For the text-containing cell, return its midpoint in [X, Y] coordinate format. 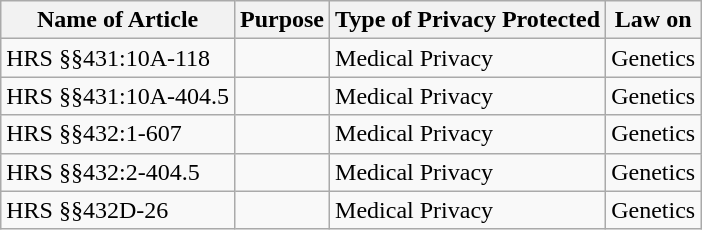
Name of Article [118, 20]
HRS §§432:1-607 [118, 134]
Law on [654, 20]
Type of Privacy Protected [468, 20]
Purpose [282, 20]
HRS §§432D-26 [118, 210]
HRS §§431:10A-404.5 [118, 96]
HRS §§431:10A-118 [118, 58]
HRS §§432:2-404.5 [118, 172]
